Find where the given text appears and provide that cell's center as (x, y) coordinate. 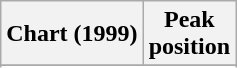
Chart (1999) (72, 34)
Peakposition (189, 34)
